Detect which cell encompasses the target text, then output its (x, y) center coordinate. 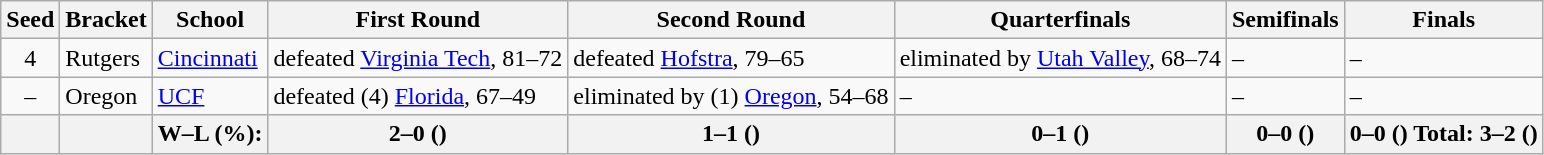
defeated Hofstra, 79–65 (731, 58)
Bracket (106, 20)
defeated (4) Florida, 67–49 (418, 96)
Cincinnati (210, 58)
W–L (%): (210, 134)
Quarterfinals (1060, 20)
School (210, 20)
defeated Virginia Tech, 81–72 (418, 58)
Second Round (731, 20)
0–0 () (1285, 134)
Rutgers (106, 58)
4 (30, 58)
First Round (418, 20)
eliminated by Utah Valley, 68–74 (1060, 58)
0–0 () Total: 3–2 () (1444, 134)
UCF (210, 96)
Seed (30, 20)
eliminated by (1) Oregon, 54–68 (731, 96)
Finals (1444, 20)
1–1 () (731, 134)
Oregon (106, 96)
0–1 () (1060, 134)
2–0 () (418, 134)
Semifinals (1285, 20)
